Extract the [x, y] coordinate from the center of the cell holding the provided text.  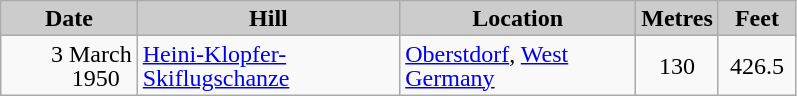
Hill [268, 18]
130 [678, 66]
Feet [756, 18]
Metres [678, 18]
426.5 [756, 66]
Heini-Klopfer-Skiflugschanze [268, 66]
Oberstdorf, West Germany [518, 66]
Date [69, 18]
Location [518, 18]
3 March 1950 [69, 66]
